Capture the cell that displays the provided text and extract its [X, Y] central coordinate. 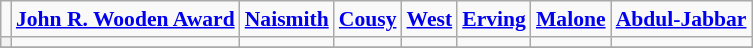
Abdul-Jabbar [682, 19]
Cousy [368, 19]
Malone [571, 19]
West [430, 19]
John R. Wooden Award [126, 19]
Erving [494, 19]
Naismith [287, 19]
